Search for the cell housing the specified text and yield its [x, y] center coordinate. 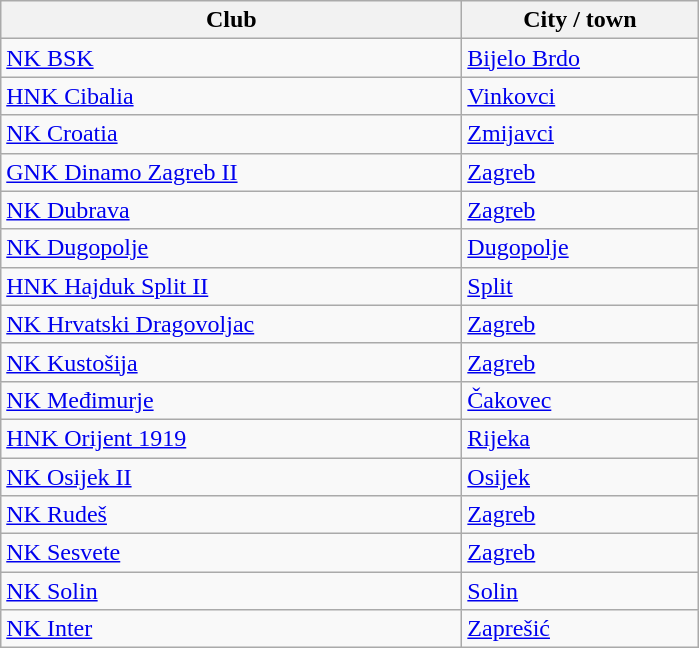
NK BSK [232, 58]
Rijeka [580, 438]
NK Croatia [232, 134]
HNK Hajduk Split II [232, 286]
HNK Orijent 1919 [232, 438]
NK Osijek II [232, 477]
NK Rudeš [232, 515]
GNK Dinamo Zagreb II [232, 172]
HNK Cibalia [232, 96]
NK Sesvete [232, 553]
Osijek [580, 477]
NK Dugopolje [232, 248]
NK Inter [232, 629]
NK Međimurje [232, 400]
Bijelo Brdo [580, 58]
City / town [580, 20]
NK Kustošija [232, 362]
NK Hrvatski Dragovoljac [232, 324]
Split [580, 286]
NK Dubrava [232, 210]
Club [232, 20]
Zaprešić [580, 629]
Zmijavci [580, 134]
Solin [580, 591]
NK Solin [232, 591]
Vinkovci [580, 96]
Dugopolje [580, 248]
Čakovec [580, 400]
